Output the [X, Y] coordinate of the center of the cell containing the given text.  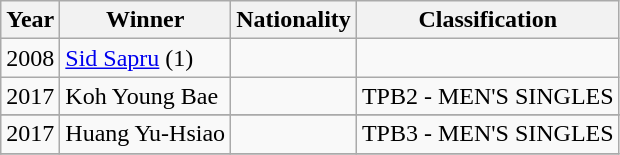
TPB3 - MEN'S SINGLES [488, 134]
Sid Sapru (1) [146, 58]
Koh Young Bae [146, 96]
TPB2 - MEN'S SINGLES [488, 96]
Winner [146, 20]
Classification [488, 20]
2008 [30, 58]
Huang Yu-Hsiao [146, 134]
Year [30, 20]
Nationality [294, 20]
